Pinpoint the cell where the given text exists, returning its [X, Y] midpoint coordinate. 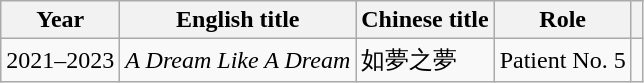
A Dream Like A Dream [238, 60]
如夢之夢 [425, 60]
Chinese title [425, 20]
Year [60, 20]
Patient No. 5 [562, 60]
2021–2023 [60, 60]
Role [562, 20]
English title [238, 20]
